Pinpoint the cell where the given text exists, returning its [x, y] midpoint coordinate. 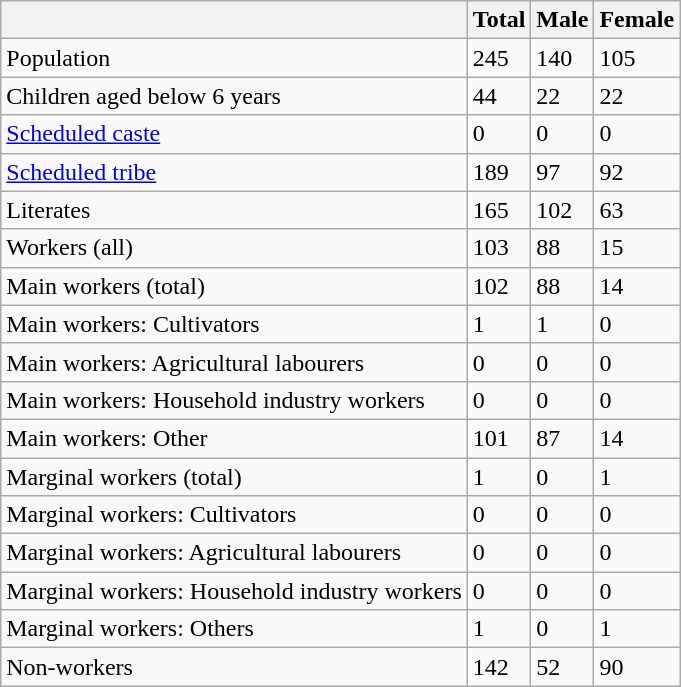
87 [562, 438]
165 [499, 210]
Main workers (total) [234, 286]
140 [562, 58]
Total [499, 20]
Female [637, 20]
90 [637, 667]
Main workers: Cultivators [234, 324]
Non-workers [234, 667]
63 [637, 210]
Main workers: Agricultural labourers [234, 362]
Workers (all) [234, 248]
189 [499, 172]
Marginal workers: Agricultural labourers [234, 553]
105 [637, 58]
52 [562, 667]
Literates [234, 210]
Main workers: Other [234, 438]
Scheduled tribe [234, 172]
101 [499, 438]
Main workers: Household industry workers [234, 400]
Marginal workers (total) [234, 477]
Marginal workers: Household industry workers [234, 591]
Population [234, 58]
Male [562, 20]
97 [562, 172]
142 [499, 667]
92 [637, 172]
15 [637, 248]
103 [499, 248]
245 [499, 58]
Children aged below 6 years [234, 96]
Marginal workers: Cultivators [234, 515]
44 [499, 96]
Scheduled caste [234, 134]
Marginal workers: Others [234, 629]
